Find where the given text appears and provide that cell's center as [X, Y] coordinate. 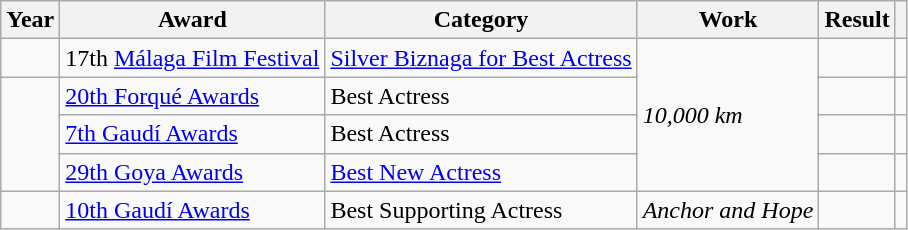
10th Gaudí Awards [192, 210]
Best New Actress [481, 172]
Silver Biznaga for Best Actress [481, 58]
20th Forqué Awards [192, 96]
10,000 km [728, 115]
Category [481, 20]
Award [192, 20]
Best Supporting Actress [481, 210]
Work [728, 20]
Result [857, 20]
Anchor and Hope [728, 210]
Year [30, 20]
17th Málaga Film Festival [192, 58]
7th Gaudí Awards [192, 134]
29th Goya Awards [192, 172]
